From the cell containing the given text, extract its center point as [X, Y] coordinate. 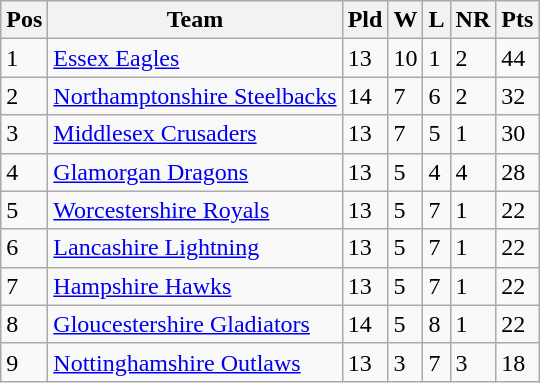
Pts [518, 20]
30 [518, 134]
Hampshire Hawks [195, 286]
Northamptonshire Steelbacks [195, 96]
Pld [365, 20]
NR [473, 20]
Gloucestershire Gladiators [195, 324]
Worcestershire Royals [195, 210]
Middlesex Crusaders [195, 134]
32 [518, 96]
28 [518, 172]
Nottinghamshire Outlaws [195, 362]
44 [518, 58]
9 [24, 362]
Glamorgan Dragons [195, 172]
Team [195, 20]
Essex Eagles [195, 58]
Pos [24, 20]
W [406, 20]
18 [518, 362]
Lancashire Lightning [195, 248]
10 [406, 58]
L [436, 20]
